Output the (x, y) coordinate of the center of the cell containing the given text.  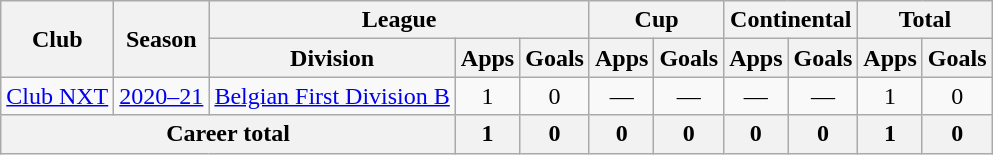
Belgian First Division B (332, 96)
Total (925, 20)
Club (58, 39)
Club NXT (58, 96)
2020–21 (162, 96)
Cup (656, 20)
Continental (791, 20)
Career total (228, 134)
Season (162, 39)
League (400, 20)
Division (332, 58)
